Scan for the cell matching the given text and deliver its [X, Y] coordinate at center. 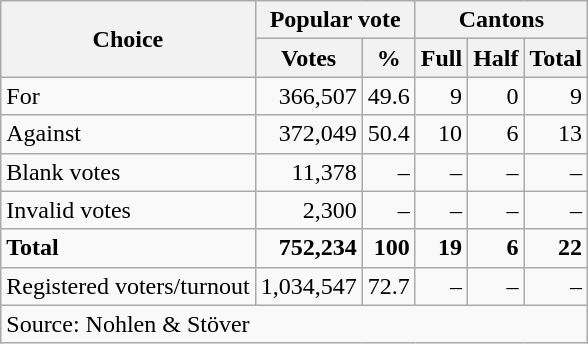
For [128, 96]
13 [556, 134]
Votes [308, 58]
72.7 [388, 286]
2,300 [308, 210]
372,049 [308, 134]
10 [441, 134]
22 [556, 248]
50.4 [388, 134]
366,507 [308, 96]
Against [128, 134]
Source: Nohlen & Stöver [294, 324]
Choice [128, 39]
Cantons [501, 20]
Popular vote [335, 20]
% [388, 58]
0 [496, 96]
Invalid votes [128, 210]
1,034,547 [308, 286]
11,378 [308, 172]
752,234 [308, 248]
Blank votes [128, 172]
Registered voters/turnout [128, 286]
100 [388, 248]
Full [441, 58]
49.6 [388, 96]
19 [441, 248]
Half [496, 58]
